Search for the cell housing the specified text and yield its (X, Y) center coordinate. 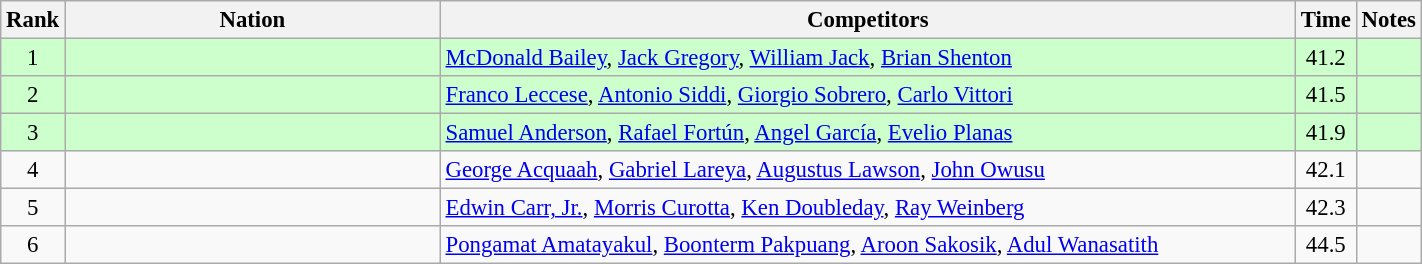
41.5 (1326, 95)
42.1 (1326, 170)
Franco Leccese, Antonio Siddi, Giorgio Sobrero, Carlo Vittori (868, 95)
McDonald Bailey, Jack Gregory, William Jack, Brian Shenton (868, 58)
Samuel Anderson, Rafael Fortún, Angel García, Evelio Planas (868, 133)
42.3 (1326, 208)
Competitors (868, 20)
1 (33, 58)
Rank (33, 20)
41.2 (1326, 58)
Pongamat Amatayakul, Boonterm Pakpuang, Aroon Sakosik, Adul Wanasatith (868, 245)
Edwin Carr, Jr., Morris Curotta, Ken Doubleday, Ray Weinberg (868, 208)
George Acquaah, Gabriel Lareya, Augustus Lawson, John Owusu (868, 170)
Nation (253, 20)
44.5 (1326, 245)
6 (33, 245)
Time (1326, 20)
4 (33, 170)
41.9 (1326, 133)
3 (33, 133)
5 (33, 208)
2 (33, 95)
Notes (1388, 20)
